Detect which cell encompasses the target text, then output its [X, Y] center coordinate. 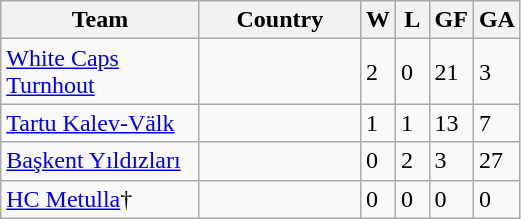
Tartu Kalev-Välk [100, 123]
7 [496, 123]
L [412, 20]
Team [100, 20]
27 [496, 161]
21 [451, 72]
GF [451, 20]
W [378, 20]
Country [280, 20]
White Caps Turnhout [100, 72]
HC Metulla† [100, 199]
GA [496, 20]
13 [451, 123]
Başkent Yıldızları [100, 161]
